Search for the cell housing the specified text and yield its (x, y) center coordinate. 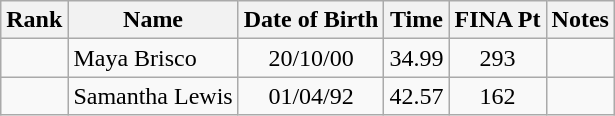
20/10/00 (311, 58)
FINA Pt (498, 20)
Name (153, 20)
Notes (580, 20)
Maya Brisco (153, 58)
Time (416, 20)
Samantha Lewis (153, 96)
Rank (34, 20)
162 (498, 96)
42.57 (416, 96)
293 (498, 58)
01/04/92 (311, 96)
34.99 (416, 58)
Date of Birth (311, 20)
